Detect which cell encompasses the target text, then output its [x, y] center coordinate. 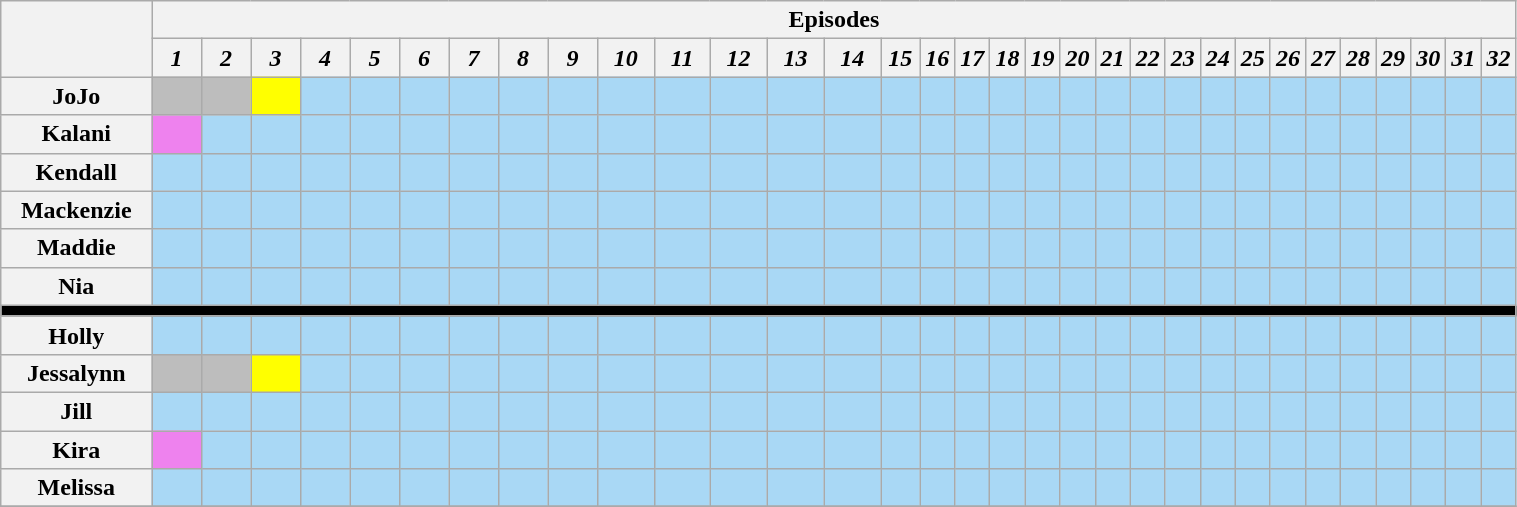
7 [474, 58]
10 [626, 58]
20 [1078, 58]
13 [796, 58]
30 [1428, 58]
21 [1112, 58]
JoJo [76, 96]
23 [1182, 58]
Kalani [76, 134]
17 [972, 58]
Episodes [834, 20]
Holly [76, 335]
Kira [76, 449]
28 [1358, 58]
22 [1148, 58]
12 [738, 58]
31 [1464, 58]
24 [1218, 58]
16 [938, 58]
9 [573, 58]
Jill [76, 411]
15 [900, 58]
6 [424, 58]
11 [682, 58]
3 [276, 58]
4 [325, 58]
26 [1288, 58]
32 [1498, 58]
Mackenzie [76, 210]
18 [1008, 58]
1 [177, 58]
2 [226, 58]
14 [852, 58]
Jessalynn [76, 373]
25 [1252, 58]
8 [523, 58]
5 [375, 58]
Kendall [76, 172]
Melissa [76, 488]
Maddie [76, 248]
27 [1322, 58]
29 [1394, 58]
19 [1042, 58]
Nia [76, 286]
